Determine the (x, y) coordinate at the center of the cell enclosing the given text.  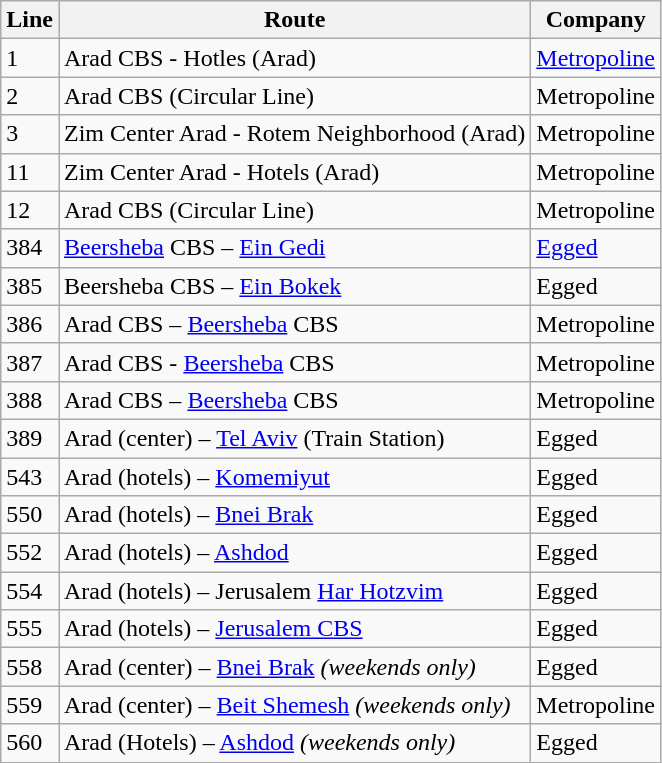
Arad CBS - Hotles (Arad) (294, 58)
559 (30, 705)
558 (30, 667)
552 (30, 553)
560 (30, 743)
Zim Center Arad - Rotem Neighborhood (Arad) (294, 134)
Arad (hotels) – Komemiyut (294, 477)
3 (30, 134)
2 (30, 96)
Arad (hotels) – Jerusalem CBS (294, 629)
387 (30, 362)
Line (30, 20)
Arad (hotels) – Jerusalem Har Hotzvim (294, 591)
Arad CBS - Beersheba CBS (294, 362)
Arad (center) – Tel Aviv (Train Station) (294, 438)
385 (30, 286)
1 (30, 58)
Route (294, 20)
554 (30, 591)
Beersheba CBS – Ein Gedi (294, 248)
Company (596, 20)
550 (30, 515)
555 (30, 629)
543 (30, 477)
Arad (hotels) – Bnei Brak (294, 515)
Zim Center Arad - Hotels (Arad) (294, 172)
389 (30, 438)
12 (30, 210)
Arad (Hotels) – Ashdod (weekends only) (294, 743)
Beersheba CBS – Ein Bokek (294, 286)
Arad (center) – Beit Shemesh (weekends only) (294, 705)
11 (30, 172)
386 (30, 324)
388 (30, 400)
Arad (hotels) – Ashdod (294, 553)
Arad (center) – Bnei Brak (weekends only) (294, 667)
384 (30, 248)
